Detect which cell encompasses the target text, then output its [x, y] center coordinate. 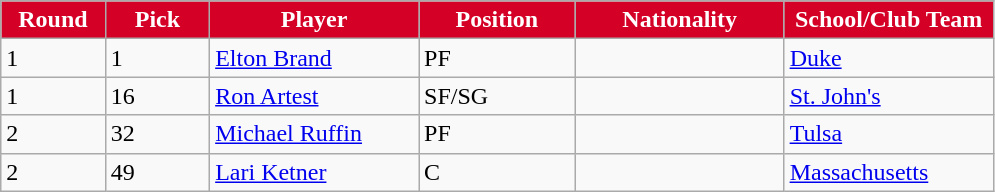
Michael Ruffin [314, 134]
Duke [888, 58]
Position [498, 20]
49 [157, 172]
Lari Ketner [314, 172]
Elton Brand [314, 58]
C [498, 172]
Round [53, 20]
Tulsa [888, 134]
School/Club Team [888, 20]
SF/SG [498, 96]
Pick [157, 20]
32 [157, 134]
Player [314, 20]
St. John's [888, 96]
Ron Artest [314, 96]
16 [157, 96]
Nationality [680, 20]
Massachusetts [888, 172]
